Pinpoint the cell where the given text exists, returning its [x, y] midpoint coordinate. 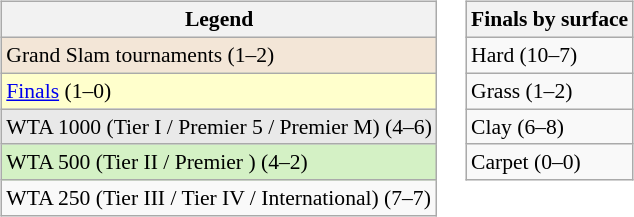
Finals (1–0) [219, 91]
Grand Slam tournaments (1–2) [219, 55]
Grass (1–2) [550, 91]
Legend [219, 20]
WTA 250 (Tier III / Tier IV / International) (7–7) [219, 198]
Carpet (0–0) [550, 162]
Finals by surface [550, 20]
Clay (6–8) [550, 127]
Hard (10–7) [550, 55]
WTA 500 (Tier II / Premier ) (4–2) [219, 162]
WTA 1000 (Tier I / Premier 5 / Premier M) (4–6) [219, 127]
